Identify which cell holds the provided text, then report its [X, Y] central coordinate. 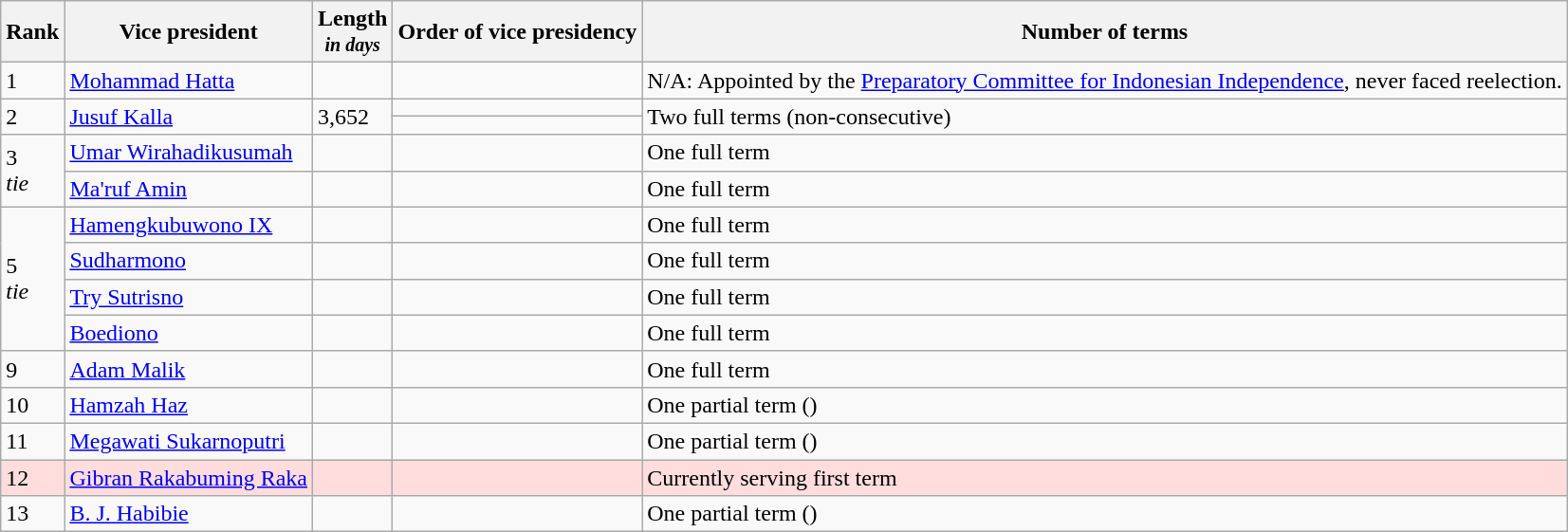
9 [32, 369]
Currently serving first term [1104, 477]
Two full terms (non-consecutive) [1104, 117]
Number of terms [1104, 32]
Hamengkubuwono IX [189, 225]
Ma'ruf Amin [189, 189]
Sudharmono [189, 261]
Rank [32, 32]
3,652 [353, 117]
Boediono [189, 333]
10 [32, 405]
12 [32, 477]
Gibran Rakabuming Raka [189, 477]
2 [32, 117]
3tie [32, 171]
Megawati Sukarnoputri [189, 441]
Umar Wirahadikusumah [189, 153]
Adam Malik [189, 369]
Order of vice presidency [518, 32]
13 [32, 514]
1 [32, 81]
Lengthin days [353, 32]
Hamzah Haz [189, 405]
5tie [32, 279]
Mohammad Hatta [189, 81]
B. J. Habibie [189, 514]
Try Sutrisno [189, 297]
11 [32, 441]
Vice president [189, 32]
Jusuf Kalla [189, 117]
N/A: Appointed by the Preparatory Committee for Indonesian Independence, never faced reelection. [1104, 81]
